Return [X, Y] of the center of cell containing provided text 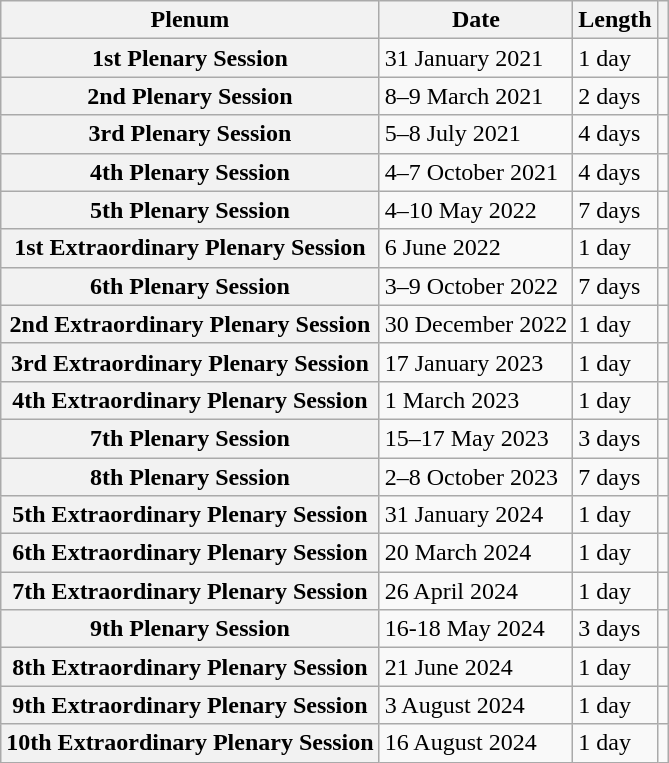
16-18 May 2024 [476, 629]
20 March 2024 [476, 553]
15–17 May 2023 [476, 438]
Length [615, 20]
5th Plenary Session [190, 210]
30 December 2022 [476, 324]
1st Extraordinary Plenary Session [190, 248]
2nd Plenary Session [190, 96]
1st Plenary Session [190, 58]
8th Extraordinary Plenary Session [190, 667]
16 August 2024 [476, 743]
6 June 2022 [476, 248]
6th Plenary Session [190, 286]
2nd Extraordinary Plenary Session [190, 324]
9th Extraordinary Plenary Session [190, 705]
3 August 2024 [476, 705]
26 April 2024 [476, 591]
7th Extraordinary Plenary Session [190, 591]
4th Plenary Session [190, 172]
3rd Plenary Session [190, 134]
1 March 2023 [476, 400]
4th Extraordinary Plenary Session [190, 400]
8–9 March 2021 [476, 96]
17 January 2023 [476, 362]
9th Plenary Session [190, 629]
8th Plenary Session [190, 477]
4–10 May 2022 [476, 210]
6th Extraordinary Plenary Session [190, 553]
21 June 2024 [476, 667]
5th Extraordinary Plenary Session [190, 515]
Plenum [190, 20]
7th Plenary Session [190, 438]
2–8 October 2023 [476, 477]
31 January 2024 [476, 515]
4–7 October 2021 [476, 172]
10th Extraordinary Plenary Session [190, 743]
3–9 October 2022 [476, 286]
Date [476, 20]
2 days [615, 96]
31 January 2021 [476, 58]
5–8 July 2021 [476, 134]
3rd Extraordinary Plenary Session [190, 362]
